Pinpoint the cell where the given text exists, returning its (x, y) midpoint coordinate. 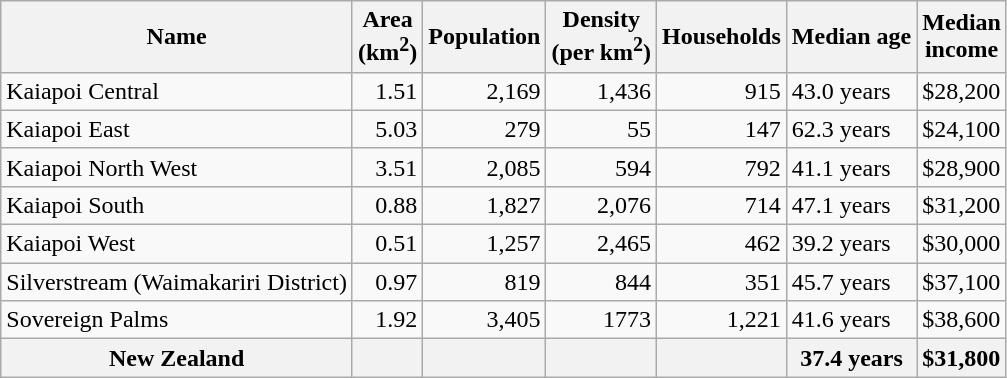
2,465 (602, 244)
Kaiapoi Central (177, 91)
279 (484, 129)
819 (484, 282)
$37,100 (962, 282)
Kaiapoi West (177, 244)
3.51 (387, 167)
55 (602, 129)
Households (722, 37)
45.7 years (851, 282)
Density(per km2) (602, 37)
62.3 years (851, 129)
1,436 (602, 91)
1773 (602, 320)
41.6 years (851, 320)
$24,100 (962, 129)
41.1 years (851, 167)
1,257 (484, 244)
$31,200 (962, 205)
Name (177, 37)
2,085 (484, 167)
$28,200 (962, 91)
$30,000 (962, 244)
Median age (851, 37)
792 (722, 167)
Kaiapoi East (177, 129)
47.1 years (851, 205)
43.0 years (851, 91)
0.88 (387, 205)
Area(km2) (387, 37)
$28,900 (962, 167)
1.51 (387, 91)
2,169 (484, 91)
1,827 (484, 205)
915 (722, 91)
844 (602, 282)
1,221 (722, 320)
594 (602, 167)
Silverstream (Waimakariri District) (177, 282)
147 (722, 129)
$31,800 (962, 358)
Medianincome (962, 37)
714 (722, 205)
0.51 (387, 244)
Sovereign Palms (177, 320)
3,405 (484, 320)
Kaiapoi South (177, 205)
New Zealand (177, 358)
$38,600 (962, 320)
Population (484, 37)
0.97 (387, 282)
351 (722, 282)
Kaiapoi North West (177, 167)
462 (722, 244)
39.2 years (851, 244)
37.4 years (851, 358)
2,076 (602, 205)
1.92 (387, 320)
5.03 (387, 129)
